Search for the cell housing the specified text and yield its [x, y] center coordinate. 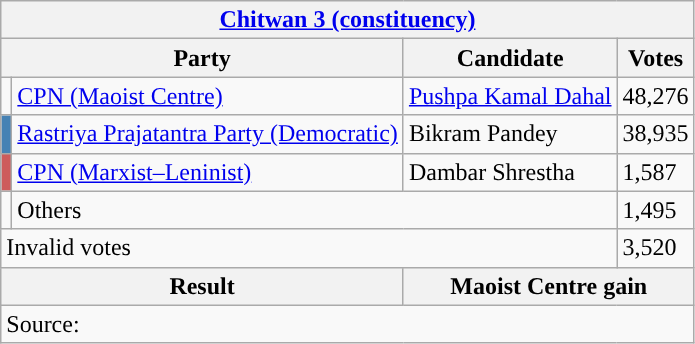
CPN (Maoist Centre) [208, 96]
Rastriya Prajatantra Party (Democratic) [208, 134]
Maoist Centre gain [548, 286]
Chitwan 3 (constituency) [348, 20]
Source: [348, 324]
Dambar Shrestha [510, 172]
38,935 [656, 134]
Candidate [510, 58]
1,587 [656, 172]
Party [202, 58]
1,495 [656, 210]
48,276 [656, 96]
Others [314, 210]
3,520 [656, 248]
Result [202, 286]
Bikram Pandey [510, 134]
Votes [656, 58]
Pushpa Kamal Dahal [510, 96]
CPN (Marxist–Leninist) [208, 172]
Invalid votes [309, 248]
